Scan for the cell matching the given text and deliver its (X, Y) coordinate at center. 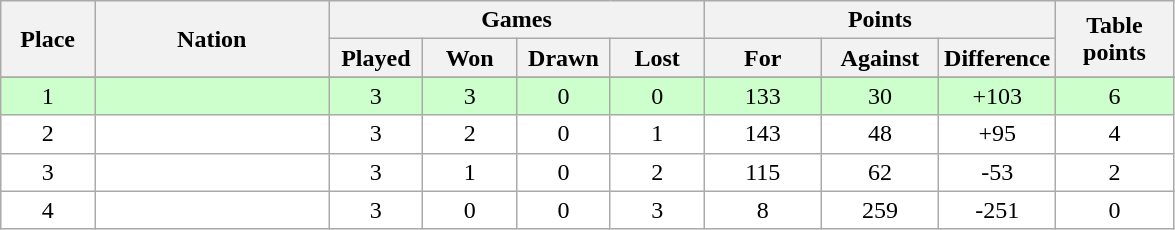
30 (880, 96)
Points (880, 20)
6 (1114, 96)
-53 (998, 172)
Against (880, 58)
+95 (998, 134)
+103 (998, 96)
Drawn (564, 58)
Won (470, 58)
Games (516, 20)
115 (762, 172)
-251 (998, 210)
259 (880, 210)
Difference (998, 58)
62 (880, 172)
For (762, 58)
Nation (212, 39)
133 (762, 96)
Lost (657, 58)
Played (376, 58)
143 (762, 134)
Place (48, 39)
48 (880, 134)
Tablepoints (1114, 39)
8 (762, 210)
